Detect which cell encompasses the target text, then output its [x, y] center coordinate. 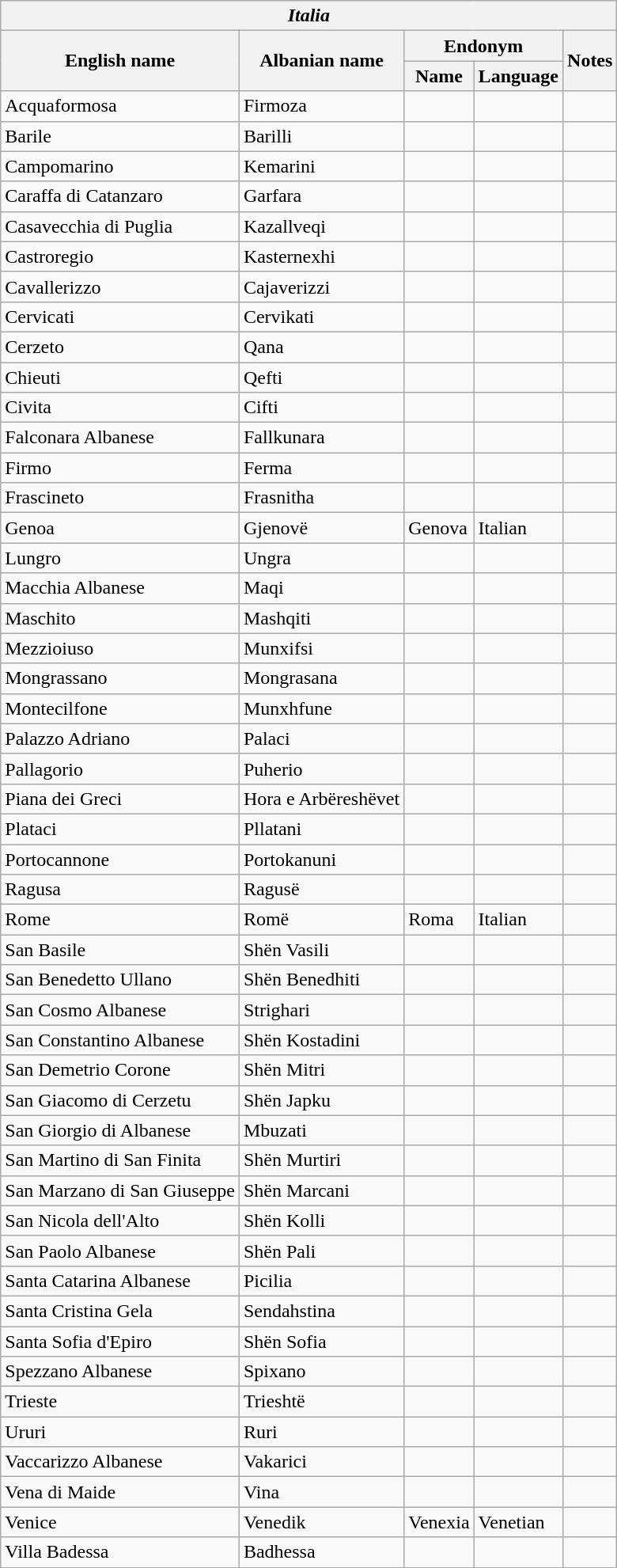
Roma [439, 920]
Trieste [120, 1402]
Vaccarizzo Albanese [120, 1462]
Mezzioiuso [120, 648]
Palaci [321, 738]
Shën Pali [321, 1251]
Palazzo Adriano [120, 738]
Sendahstina [321, 1311]
San Basile [120, 950]
Qana [321, 347]
Kemarini [321, 166]
Ferma [321, 468]
Ruri [321, 1432]
San Nicola dell'Alto [120, 1221]
Vina [321, 1492]
Maschito [120, 618]
Montecilfone [120, 708]
Pllatani [321, 829]
Cervikati [321, 317]
Gjenovë [321, 528]
San Cosmo Albanese [120, 1010]
Shën Mitri [321, 1070]
Venedik [321, 1522]
Frasnitha [321, 498]
Shën Murtiri [321, 1160]
San Giacomo di Cerzetu [120, 1100]
San Benedetto Ullano [120, 980]
Shën Marcani [321, 1190]
Campomarino [120, 166]
Endonym [484, 46]
Hora e Arbëreshëvet [321, 799]
Frascineto [120, 498]
Mbuzati [321, 1130]
Cavallerizzo [120, 287]
Maqi [321, 588]
Cervicati [120, 317]
Ururi [120, 1432]
Piana dei Greci [120, 799]
Plataci [120, 829]
Lungro [120, 558]
Cifti [321, 408]
Shën Sofia [321, 1342]
Santa Cristina Gela [120, 1311]
Genova [439, 528]
Shën Japku [321, 1100]
Venetian [518, 1522]
Falconara Albanese [120, 438]
Acquaformosa [120, 106]
English name [120, 61]
Qefti [321, 378]
Cajaverizzi [321, 287]
Shën Vasili [321, 950]
Cerzeto [120, 347]
Fallkunara [321, 438]
Ragusa [120, 890]
Italia [308, 16]
Santa Sofia d'Epiro [120, 1342]
Garfara [321, 196]
Spixano [321, 1372]
Venice [120, 1522]
Casavecchia di Puglia [120, 226]
San Demetrio Corone [120, 1070]
Civita [120, 408]
Albanian name [321, 61]
Munxhfune [321, 708]
Venexia [439, 1522]
Badhessa [321, 1552]
Mongrasana [321, 678]
Strighari [321, 1010]
Shën Benedhiti [321, 980]
Kazallveqi [321, 226]
Firmo [120, 468]
San Paolo Albanese [120, 1251]
Name [439, 76]
San Marzano di San Giuseppe [120, 1190]
Munxifsi [321, 648]
San Giorgio di Albanese [120, 1130]
Pallagorio [120, 769]
Notes [590, 61]
Ragusë [321, 890]
Vena di Maide [120, 1492]
Rome [120, 920]
Portokanuni [321, 859]
Ungra [321, 558]
Santa Catarina Albanese [120, 1281]
Macchia Albanese [120, 588]
Spezzano Albanese [120, 1372]
Kasternexhi [321, 256]
Villa Badessa [120, 1552]
San Constantino Albanese [120, 1040]
Mongrassano [120, 678]
Picilia [321, 1281]
Trieshtë [321, 1402]
Vakarici [321, 1462]
Barile [120, 136]
Chieuti [120, 378]
Shën Kolli [321, 1221]
Portocannone [120, 859]
Caraffa di Catanzaro [120, 196]
Romë [321, 920]
Puherio [321, 769]
Shën Kostadini [321, 1040]
San Martino di San Finita [120, 1160]
Language [518, 76]
Genoa [120, 528]
Castroregio [120, 256]
Barilli [321, 136]
Mashqiti [321, 618]
Firmoza [321, 106]
